Identify which cell holds the provided text, then report its [x, y] central coordinate. 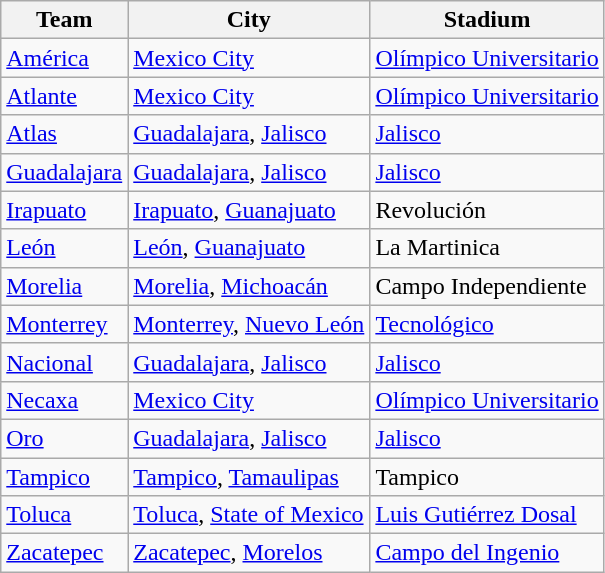
Toluca, State of Mexico [249, 515]
City [249, 20]
Revolución [487, 210]
Irapuato, Guanajuato [249, 210]
Monterrey, Nuevo León [249, 324]
Morelia [64, 286]
La Martinica [487, 248]
Campo del Ingenio [487, 553]
León [64, 248]
Zacatepec, Morelos [249, 553]
Team [64, 20]
Necaxa [64, 400]
América [64, 58]
Luis Gutiérrez Dosal [487, 515]
Atlante [64, 96]
Guadalajara [64, 172]
Nacional [64, 362]
Morelia, Michoacán [249, 286]
Tampico, Tamaulipas [249, 477]
Tecnológico [487, 324]
Atlas [64, 134]
Irapuato [64, 210]
León, Guanajuato [249, 248]
Monterrey [64, 324]
Stadium [487, 20]
Oro [64, 438]
Zacatepec [64, 553]
Toluca [64, 515]
Campo Independiente [487, 286]
